Find where the given text appears and provide that cell's center as (X, Y) coordinate. 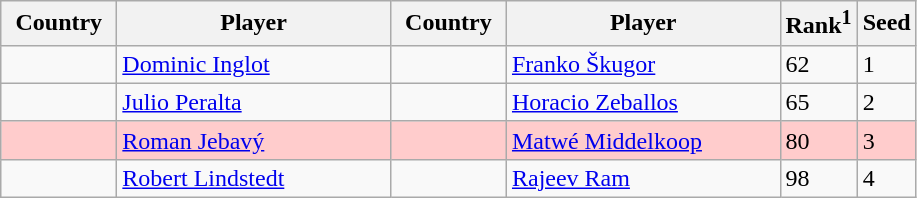
Matwé Middelkoop (643, 140)
Rajeev Ram (643, 178)
98 (818, 178)
Robert Lindstedt (254, 178)
2 (886, 102)
65 (818, 102)
Seed (886, 24)
Horacio Zeballos (643, 102)
Julio Peralta (254, 102)
Franko Škugor (643, 64)
62 (818, 64)
80 (818, 140)
3 (886, 140)
4 (886, 178)
1 (886, 64)
Roman Jebavý (254, 140)
Dominic Inglot (254, 64)
Rank1 (818, 24)
